Return (x, y) of the center of cell containing provided text 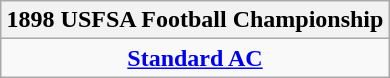
1898 USFSA Football Championship (195, 20)
Standard AC (195, 58)
